Determine the [x, y] coordinate at the center of the cell enclosing the given text.  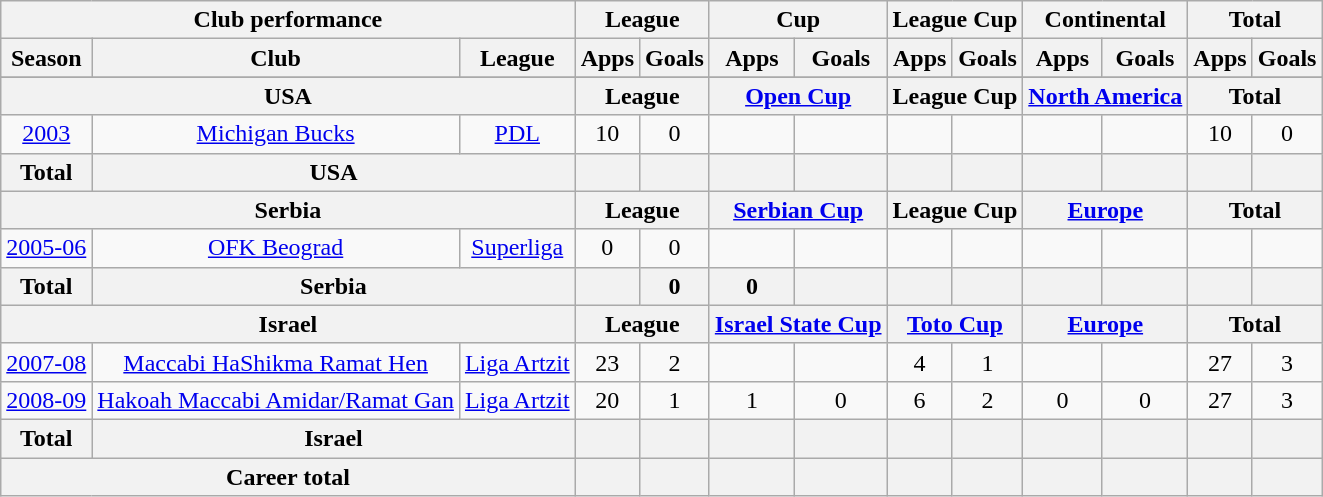
Michigan Bucks [276, 134]
Club [276, 58]
PDL [517, 134]
4 [920, 362]
Career total [288, 477]
2007-08 [46, 362]
Club performance [288, 20]
2008-09 [46, 400]
Israel State Cup [798, 324]
2005-06 [46, 248]
Cup [798, 20]
Maccabi HaShikma Ramat Hen [276, 362]
North America [1106, 96]
Continental [1106, 20]
Season [46, 58]
OFK Beograd [276, 248]
Serbian Cup [798, 210]
20 [607, 400]
6 [920, 400]
Toto Cup [955, 324]
2003 [46, 134]
Hakoah Maccabi Amidar/Ramat Gan [276, 400]
Superliga [517, 248]
Open Cup [798, 96]
23 [607, 362]
